Scan for the cell matching the given text and deliver its [x, y] coordinate at center. 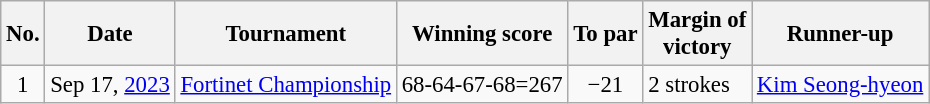
Kim Seong-hyeon [840, 85]
Tournament [286, 34]
Runner-up [840, 34]
Margin ofvictory [698, 34]
−21 [606, 85]
2 strokes [698, 85]
68-64-67-68=267 [482, 85]
No. [23, 34]
Fortinet Championship [286, 85]
1 [23, 85]
To par [606, 34]
Winning score [482, 34]
Sep 17, 2023 [110, 85]
Date [110, 34]
